Detect which cell encompasses the target text, then output its (x, y) center coordinate. 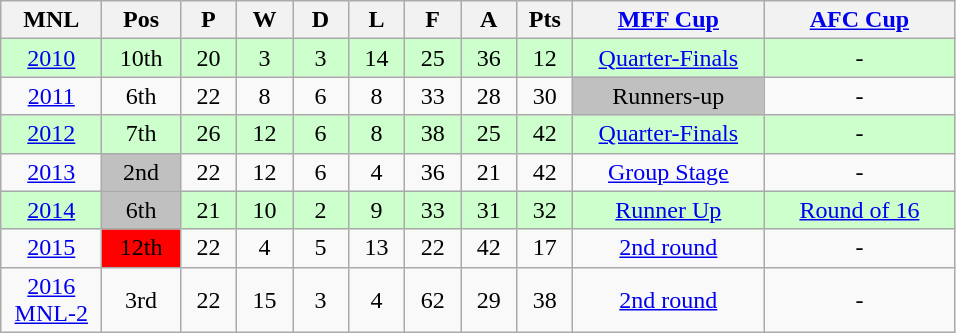
5 (320, 248)
32 (545, 210)
17 (545, 248)
13 (377, 248)
AFC Cup (860, 20)
2015 (52, 248)
P (208, 20)
3rd (142, 300)
W (264, 20)
2016 MNL-2 (52, 300)
14 (377, 58)
L (377, 20)
28 (489, 96)
Round of 16 (860, 210)
D (320, 20)
Group Stage (668, 172)
2011 (52, 96)
2013 (52, 172)
15 (264, 300)
10 (264, 210)
MFF Cup (668, 20)
10th (142, 58)
30 (545, 96)
MNL (52, 20)
7th (142, 134)
12th (142, 248)
Runners-up (668, 96)
26 (208, 134)
F (433, 20)
2 (320, 210)
Pts (545, 20)
20 (208, 58)
9 (377, 210)
29 (489, 300)
Runner Up (668, 210)
2nd (142, 172)
A (489, 20)
2014 (52, 210)
2010 (52, 58)
31 (489, 210)
Pos (142, 20)
62 (433, 300)
2012 (52, 134)
